Determine the [x, y] coordinate at the center of the cell enclosing the given text.  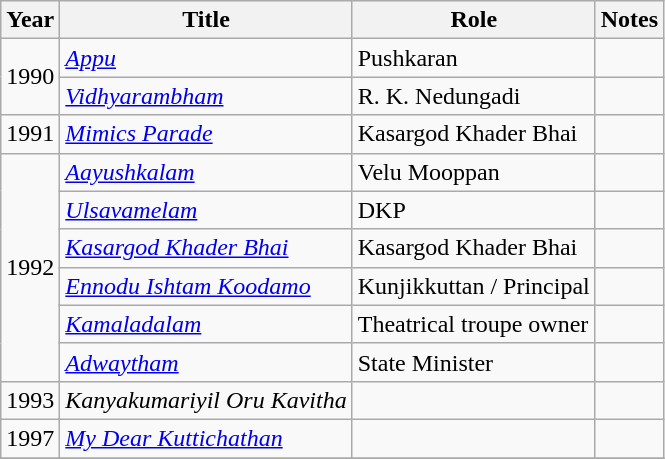
1990 [30, 77]
Velu Mooppan [474, 172]
Theatrical troupe owner [474, 324]
Notes [629, 20]
Year [30, 20]
1993 [30, 400]
Pushkaran [474, 58]
Kamaladalam [206, 324]
Ulsavamelam [206, 210]
1992 [30, 267]
Kunjikkuttan / Principal [474, 286]
Kanyakumariyil Oru Kavitha [206, 400]
Role [474, 20]
R. K. Nedungadi [474, 96]
State Minister [474, 362]
DKP [474, 210]
Mimics Parade [206, 134]
Vidhyarambham [206, 96]
Title [206, 20]
My Dear Kuttichathan [206, 438]
Adwaytham [206, 362]
Aayushkalam [206, 172]
Ennodu Ishtam Koodamo [206, 286]
1997 [30, 438]
1991 [30, 134]
Appu [206, 58]
